Locate the cell with the specified text and output its (x, y) center coordinate. 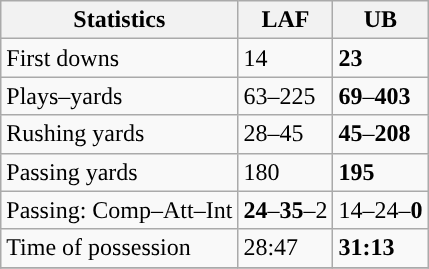
69–403 (380, 96)
14–24–0 (380, 210)
Statistics (120, 20)
LAF (286, 20)
45–208 (380, 134)
28:47 (286, 248)
Time of possession (120, 248)
23 (380, 58)
First downs (120, 58)
Plays–yards (120, 96)
Rushing yards (120, 134)
28–45 (286, 134)
Passing yards (120, 172)
180 (286, 172)
14 (286, 58)
31:13 (380, 248)
24–35–2 (286, 210)
195 (380, 172)
63–225 (286, 96)
UB (380, 20)
Passing: Comp–Att–Int (120, 210)
